Return (X, Y) of the center of cell containing provided text 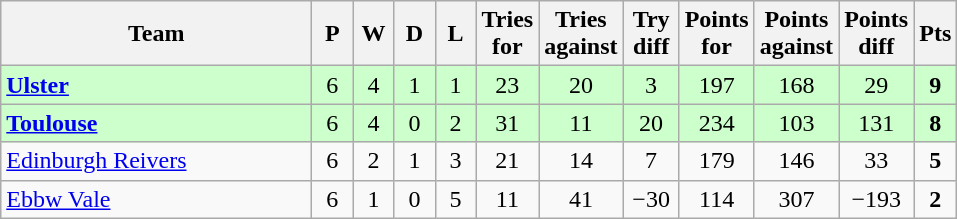
21 (508, 161)
Ulster (156, 85)
Ebbw Vale (156, 199)
29 (876, 85)
307 (796, 199)
146 (796, 161)
D (414, 34)
Toulouse (156, 123)
P (332, 34)
Try diff (651, 34)
Tries for (508, 34)
Tries against (581, 34)
8 (936, 123)
31 (508, 123)
41 (581, 199)
Points for (716, 34)
114 (716, 199)
7 (651, 161)
131 (876, 123)
179 (716, 161)
−193 (876, 199)
168 (796, 85)
23 (508, 85)
Points diff (876, 34)
L (456, 34)
234 (716, 123)
Team (156, 34)
33 (876, 161)
197 (716, 85)
14 (581, 161)
W (374, 34)
103 (796, 123)
Points against (796, 34)
Pts (936, 34)
−30 (651, 199)
9 (936, 85)
Edinburgh Reivers (156, 161)
